Pinpoint the cell where the given text exists, returning its (x, y) midpoint coordinate. 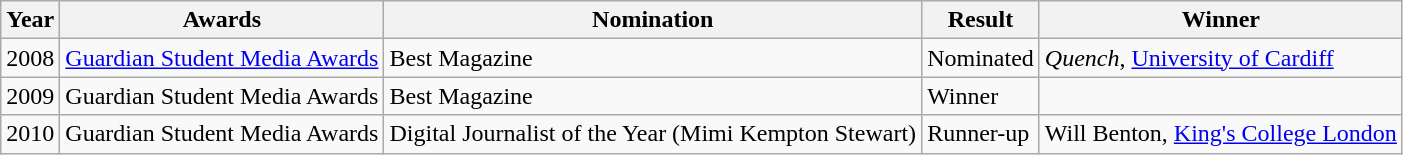
2009 (30, 96)
Quench, University of Cardiff (1220, 58)
Year (30, 20)
Will Benton, King's College London (1220, 134)
Digital Journalist of the Year (Mimi Kempton Stewart) (653, 134)
Nomination (653, 20)
Nominated (981, 58)
2008 (30, 58)
Awards (222, 20)
Runner-up (981, 134)
2010 (30, 134)
Result (981, 20)
